Pinpoint the cell where the given text exists, returning its (X, Y) midpoint coordinate. 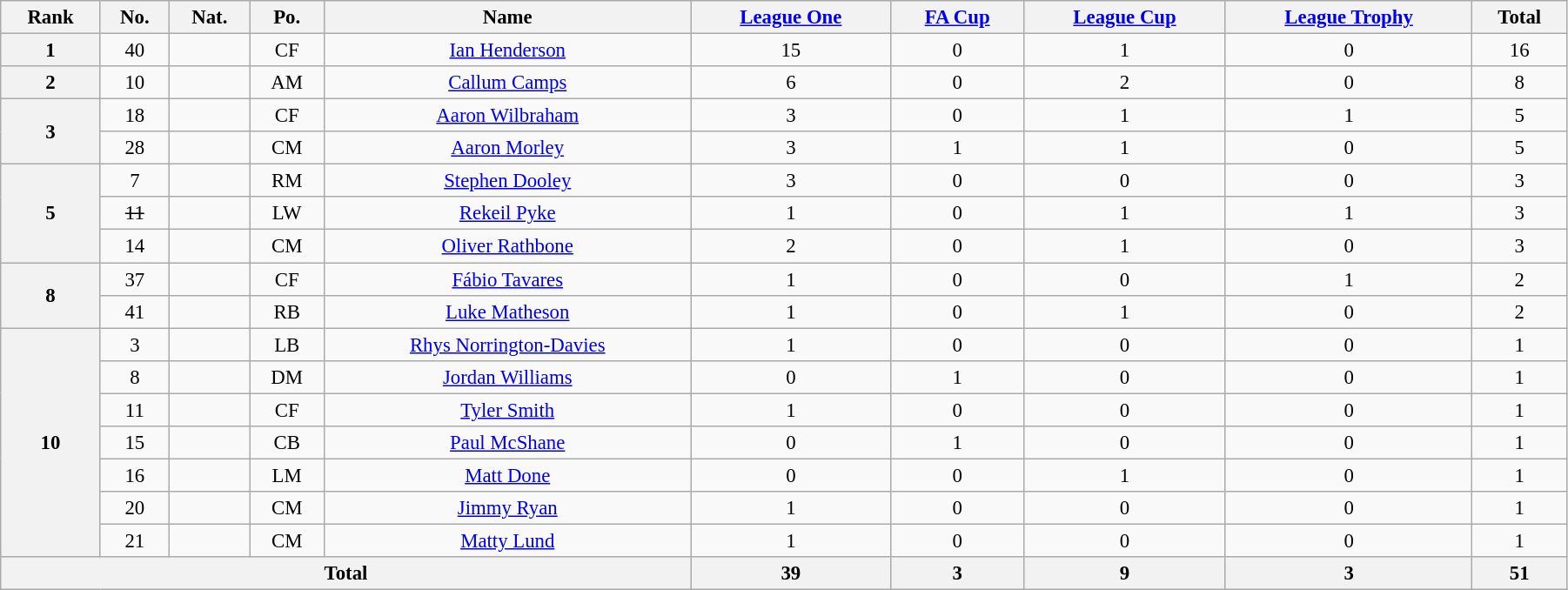
20 (134, 508)
Nat. (209, 17)
LW (287, 213)
Matt Done (507, 475)
LB (287, 345)
6 (790, 83)
Po. (287, 17)
39 (790, 573)
FA Cup (957, 17)
21 (134, 540)
Jimmy Ryan (507, 508)
RB (287, 312)
14 (134, 246)
AM (287, 83)
DM (287, 377)
Name (507, 17)
CB (287, 443)
RM (287, 181)
Stephen Dooley (507, 181)
Jordan Williams (507, 377)
LM (287, 475)
37 (134, 279)
Tyler Smith (507, 410)
Rekeil Pyke (507, 213)
18 (134, 116)
Rank (50, 17)
Aaron Wilbraham (507, 116)
28 (134, 148)
Callum Camps (507, 83)
Luke Matheson (507, 312)
51 (1519, 573)
Aaron Morley (507, 148)
League Cup (1124, 17)
Rhys Norrington-Davies (507, 345)
No. (134, 17)
41 (134, 312)
40 (134, 50)
9 (1124, 573)
League Trophy (1349, 17)
7 (134, 181)
Ian Henderson (507, 50)
Matty Lund (507, 540)
League One (790, 17)
Oliver Rathbone (507, 246)
Fábio Tavares (507, 279)
Paul McShane (507, 443)
